Find where the given text appears and provide that cell's center as [X, Y] coordinate. 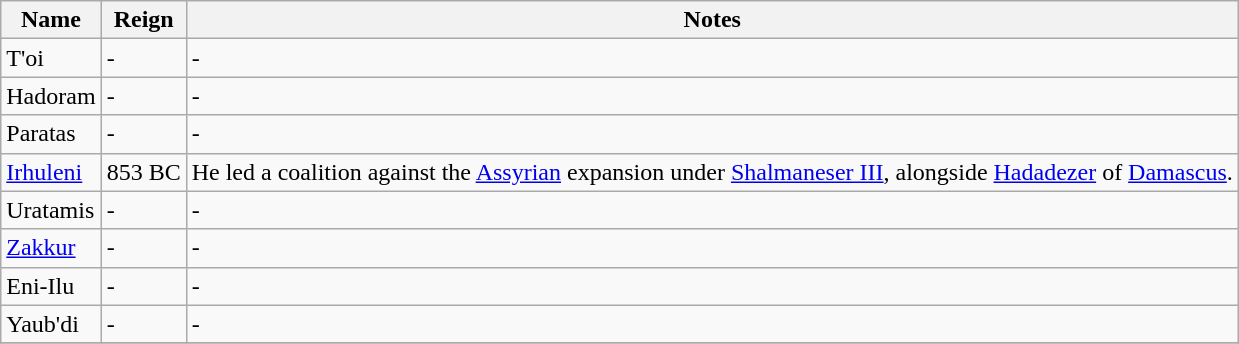
Eni-Ilu [51, 286]
Zakkur [51, 248]
Reign [144, 20]
853 BC [144, 172]
Name [51, 20]
Paratas [51, 134]
Irhuleni [51, 172]
Yaub'di [51, 324]
Hadoram [51, 96]
T'oi [51, 58]
He led a coalition against the Assyrian expansion under Shalmaneser III, alongside Hadadezer of Damascus. [712, 172]
Uratamis [51, 210]
Notes [712, 20]
